Pinpoint the cell where the given text exists, returning its [X, Y] midpoint coordinate. 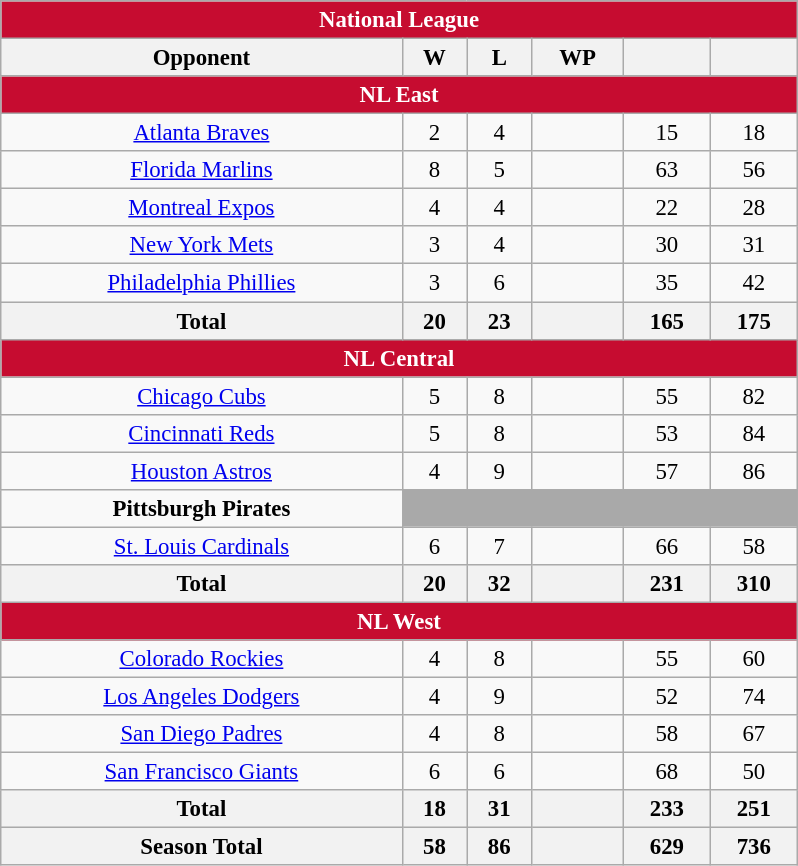
52 [666, 696]
Houston Astros [202, 471]
Montreal Expos [202, 208]
San Diego Padres [202, 734]
NL Central [399, 358]
Chicago Cubs [202, 396]
175 [754, 321]
251 [754, 809]
2 [434, 133]
28 [754, 208]
629 [666, 847]
Philadelphia Phillies [202, 283]
NL West [399, 621]
Opponent [202, 57]
310 [754, 584]
WP [578, 57]
Atlanta Braves [202, 133]
233 [666, 809]
Cincinnati Reds [202, 433]
50 [754, 772]
Florida Marlins [202, 170]
736 [754, 847]
66 [666, 546]
67 [754, 734]
Season Total [202, 847]
7 [500, 546]
30 [666, 245]
22 [666, 208]
St. Louis Cardinals [202, 546]
15 [666, 133]
W [434, 57]
68 [666, 772]
53 [666, 433]
84 [754, 433]
32 [500, 584]
60 [754, 659]
56 [754, 170]
165 [666, 321]
San Francisco Giants [202, 772]
35 [666, 283]
82 [754, 396]
74 [754, 696]
63 [666, 170]
Los Angeles Dodgers [202, 696]
L [500, 57]
57 [666, 471]
42 [754, 283]
Colorado Rockies [202, 659]
231 [666, 584]
NL East [399, 95]
Pittsburgh Pirates [202, 508]
23 [500, 321]
New York Mets [202, 245]
National League [399, 20]
